Provide the (x, y) coordinate of the cell's center where the given text is located.  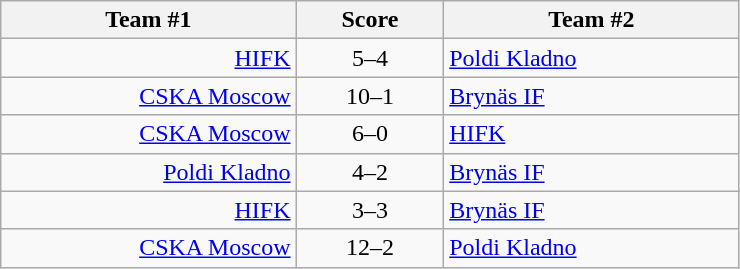
Score (370, 20)
4–2 (370, 172)
12–2 (370, 248)
Team #2 (592, 20)
5–4 (370, 58)
6–0 (370, 134)
Team #1 (148, 20)
3–3 (370, 210)
10–1 (370, 96)
